Locate the cell with the specified text and output its (x, y) center coordinate. 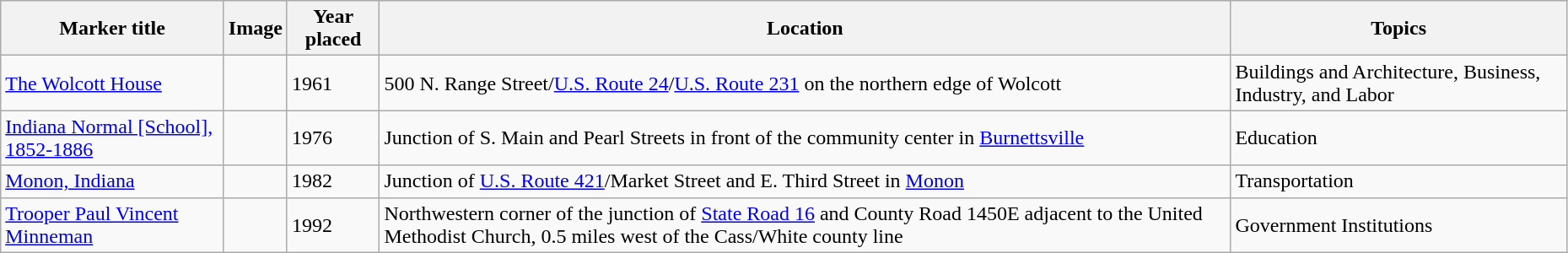
Buildings and Architecture, Business, Industry, and Labor (1398, 83)
Topics (1398, 29)
Trooper Paul Vincent Minneman (113, 224)
Marker title (113, 29)
Monon, Indiana (113, 181)
Transportation (1398, 181)
The Wolcott House (113, 83)
1961 (333, 83)
Image (255, 29)
Location (805, 29)
Year placed (333, 29)
500 N. Range Street/U.S. Route 24/U.S. Route 231 on the northern edge of Wolcott (805, 83)
Junction of U.S. Route 421/Market Street and E. Third Street in Monon (805, 181)
Junction of S. Main and Pearl Streets in front of the community center in Burnettsville (805, 138)
1992 (333, 224)
1976 (333, 138)
Government Institutions (1398, 224)
Education (1398, 138)
1982 (333, 181)
Indiana Normal [School], 1852-1886 (113, 138)
